Return (X, Y) of the center of cell containing provided text 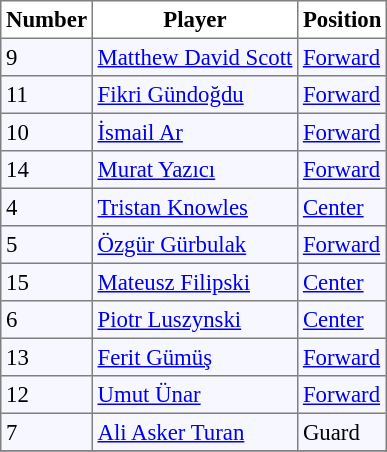
Özgür Gürbulak (194, 245)
Ali Asker Turan (194, 432)
Ferit Gümüş (194, 357)
Guard (342, 432)
9 (47, 57)
Mateusz Filipski (194, 282)
13 (47, 357)
14 (47, 170)
Tristan Knowles (194, 207)
Number (47, 20)
12 (47, 395)
11 (47, 95)
7 (47, 432)
Position (342, 20)
İsmail Ar (194, 132)
4 (47, 207)
15 (47, 282)
5 (47, 245)
Piotr Luszynski (194, 320)
Umut Ünar (194, 395)
6 (47, 320)
Fikri Gündoğdu (194, 95)
Matthew David Scott (194, 57)
Player (194, 20)
Murat Yazıcı (194, 170)
10 (47, 132)
